Scan for the cell matching the given text and deliver its (X, Y) coordinate at center. 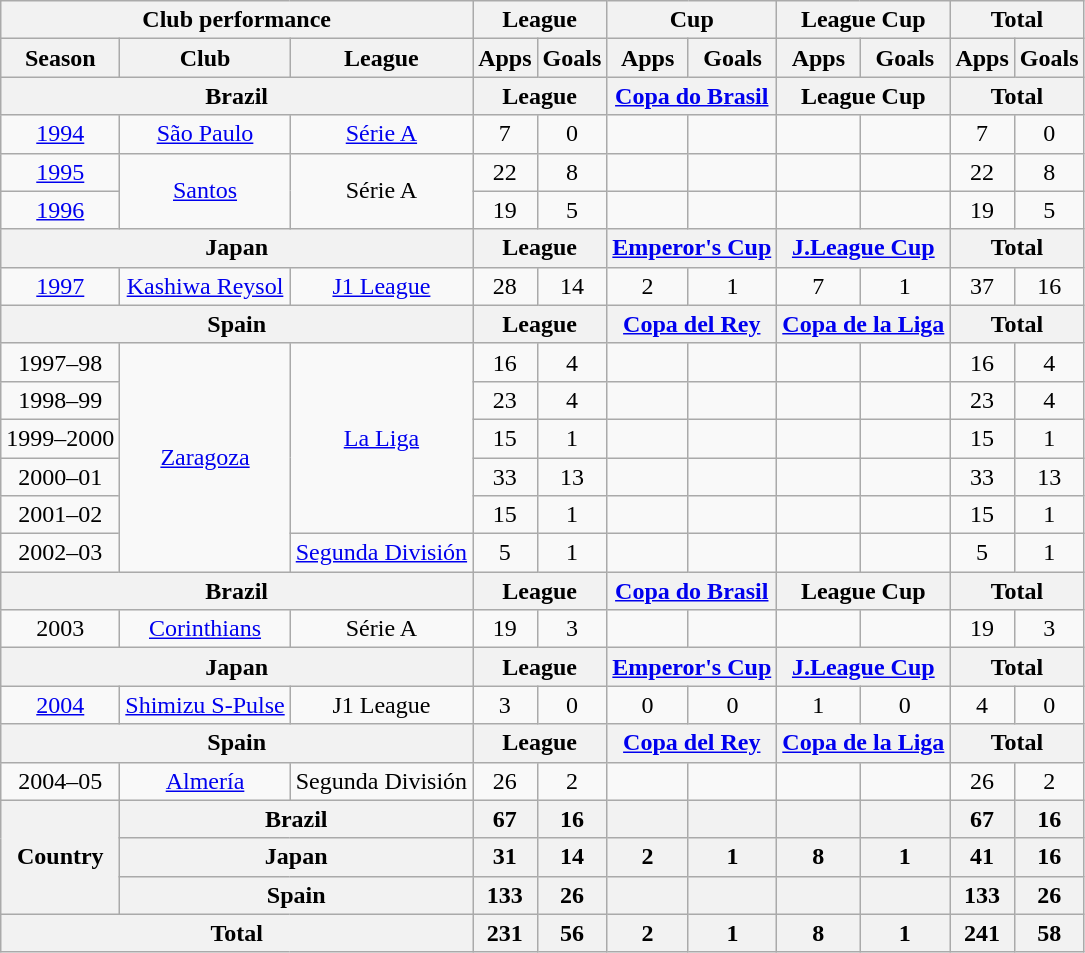
Club (205, 58)
1999–2000 (60, 438)
1997 (60, 286)
1994 (60, 134)
1998–99 (60, 400)
41 (982, 857)
2000–01 (60, 477)
Kashiwa Reysol (205, 286)
Season (60, 58)
2004 (60, 705)
Zaragoza (205, 457)
31 (505, 857)
1995 (60, 172)
São Paulo (205, 134)
Club performance (237, 20)
58 (1049, 933)
231 (505, 933)
Santos (205, 191)
56 (572, 933)
28 (505, 286)
1996 (60, 210)
Corinthians (205, 629)
241 (982, 933)
2003 (60, 629)
Almería (205, 781)
Cup (692, 20)
2001–02 (60, 515)
1997–98 (60, 362)
La Liga (381, 438)
2004–05 (60, 781)
Country (60, 857)
37 (982, 286)
Shimizu S-Pulse (205, 705)
2002–03 (60, 553)
